Extract the [x, y] coordinate from the center of the cell holding the provided text.  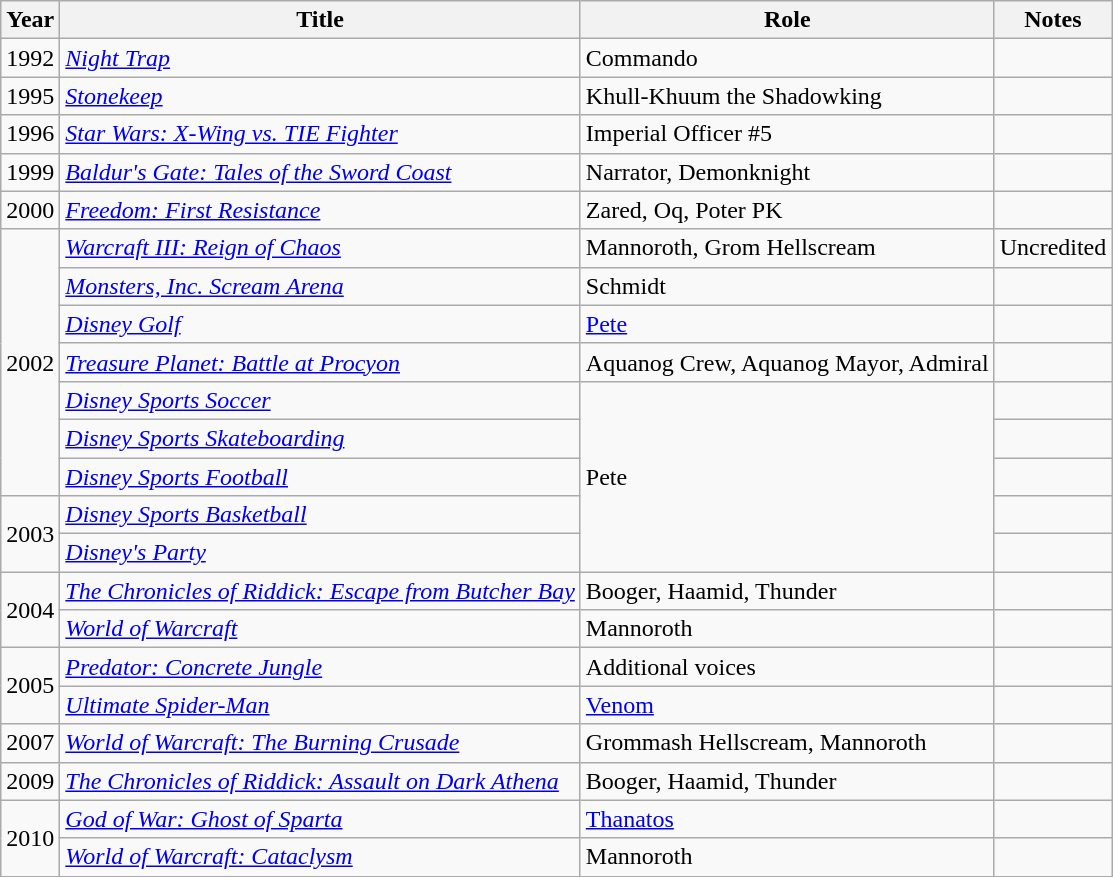
2010 [30, 838]
2000 [30, 210]
World of Warcraft: The Burning Crusade [320, 743]
Monsters, Inc. Scream Arena [320, 286]
Disney's Party [320, 553]
2009 [30, 781]
1996 [30, 134]
1995 [30, 96]
Title [320, 20]
Disney Sports Soccer [320, 400]
Star Wars: X-Wing vs. TIE Fighter [320, 134]
Night Trap [320, 58]
Baldur's Gate: Tales of the Sword Coast [320, 172]
Schmidt [787, 286]
Year [30, 20]
Disney Sports Basketball [320, 515]
Ultimate Spider-Man [320, 705]
Treasure Planet: Battle at Procyon [320, 362]
Zared, Oq, Poter PK [787, 210]
Notes [1053, 20]
Venom [787, 705]
Stonekeep [320, 96]
Additional voices [787, 667]
Disney Sports Skateboarding [320, 438]
2002 [30, 362]
2007 [30, 743]
The Chronicles of Riddick: Assault on Dark Athena [320, 781]
Uncredited [1053, 248]
Warcraft III: Reign of Chaos [320, 248]
1992 [30, 58]
Role [787, 20]
Predator: Concrete Jungle [320, 667]
Narrator, Demonknight [787, 172]
God of War: Ghost of Sparta [320, 819]
Grommash Hellscream, Mannoroth [787, 743]
World of Warcraft: Cataclysm [320, 857]
2004 [30, 610]
Imperial Officer #5 [787, 134]
1999 [30, 172]
2003 [30, 534]
Thanatos [787, 819]
Disney Sports Football [320, 477]
Mannoroth, Grom Hellscream [787, 248]
Freedom: First Resistance [320, 210]
The Chronicles of Riddick: Escape from Butcher Bay [320, 591]
World of Warcraft [320, 629]
Aquanog Crew, Aquanog Mayor, Admiral [787, 362]
Commando [787, 58]
Disney Golf [320, 324]
2005 [30, 686]
Khull-Khuum the Shadowking [787, 96]
